Return [x, y] of the center of cell containing provided text 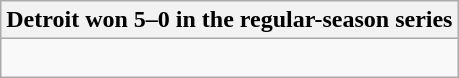
Detroit won 5–0 in the regular-season series [230, 20]
